Determine the (x, y) coordinate at the center of the cell enclosing the given text.  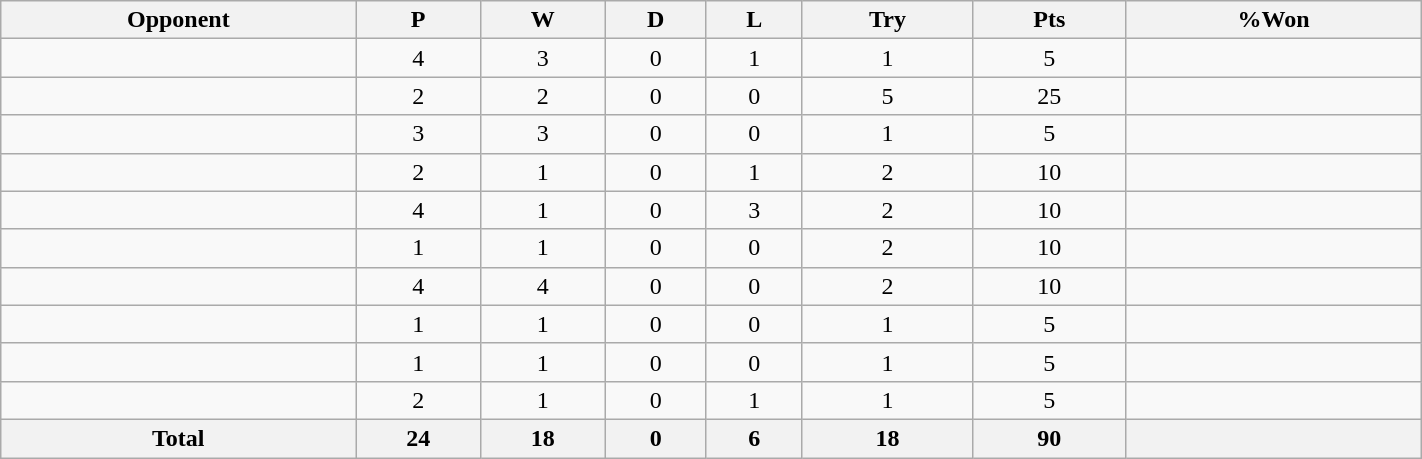
W (544, 20)
25 (1050, 96)
90 (1050, 438)
Total (178, 438)
24 (418, 438)
Try (887, 20)
6 (754, 438)
Pts (1050, 20)
P (418, 20)
%Won (1274, 20)
Opponent (178, 20)
D (656, 20)
L (754, 20)
